Identify which cell holds the provided text, then report its (X, Y) central coordinate. 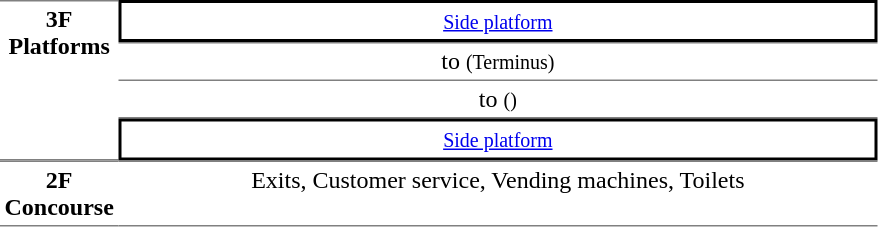
to (Terminus) (498, 62)
2FConcourse (59, 193)
to () (498, 100)
3FPlatforms (59, 80)
Exits, Customer service, Vending machines, Toilets (498, 193)
